Determine the (X, Y) coordinate at the center of the cell enclosing the given text.  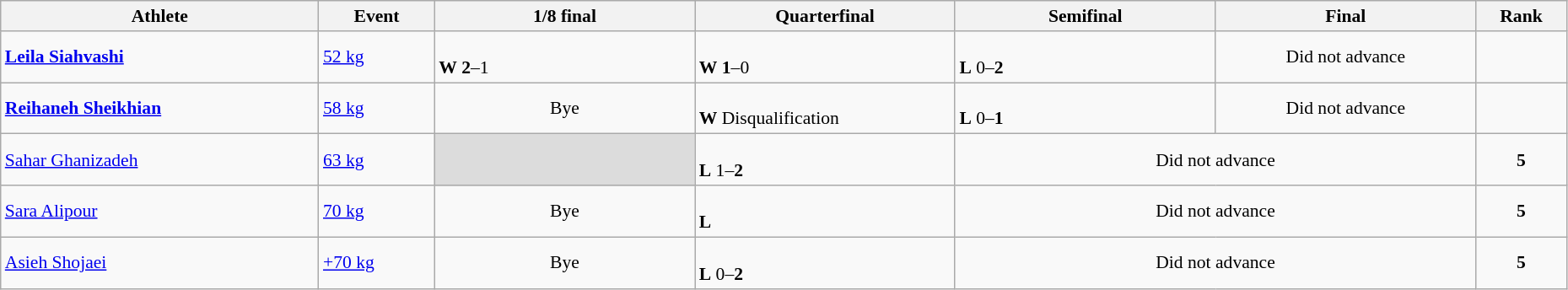
Sara Alipour (160, 211)
Asieh Shojaei (160, 263)
+70 kg (376, 263)
Semifinal (1085, 16)
Final (1346, 16)
W Disqualification (825, 108)
Event (376, 16)
1/8 final (565, 16)
Reihaneh Sheikhian (160, 108)
W 1–0 (825, 57)
Rank (1522, 16)
L 1–2 (825, 160)
Leila Siahvashi (160, 57)
Athlete (160, 16)
L (825, 211)
52 kg (376, 57)
70 kg (376, 211)
Quarterfinal (825, 16)
L 0–1 (1085, 108)
63 kg (376, 160)
Sahar Ghanizadeh (160, 160)
W 2–1 (565, 57)
58 kg (376, 108)
